Identify which cell holds the provided text, then report its [X, Y] central coordinate. 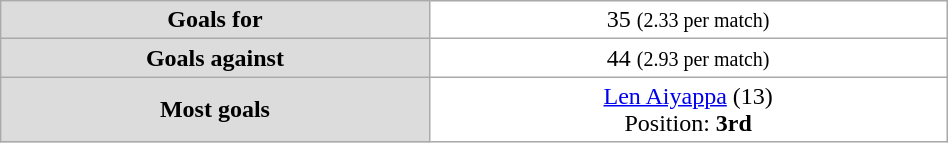
Goals against [215, 58]
Goals for [215, 20]
44 (2.93 per match) [688, 58]
35 (2.33 per match) [688, 20]
Len Aiyappa (13) Position: 3rd [688, 110]
Most goals [215, 110]
